Locate the cell with the specified text and output its [X, Y] center coordinate. 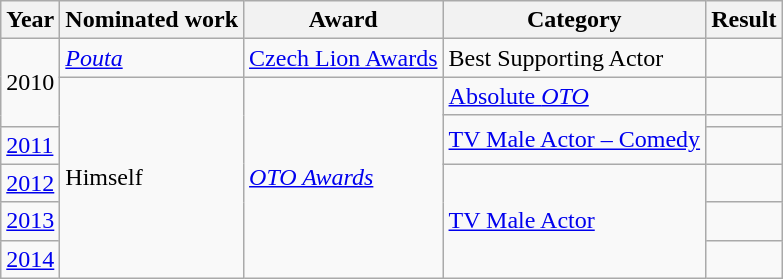
Nominated work [152, 20]
TV Male Actor – Comedy [574, 140]
Absolute OTO [574, 96]
Czech Lion Awards [344, 58]
Best Supporting Actor [574, 58]
Award [344, 20]
TV Male Actor [574, 221]
2013 [30, 221]
Result [744, 20]
2014 [30, 259]
Himself [152, 178]
Year [30, 20]
2011 [30, 145]
OTO Awards [344, 178]
2010 [30, 82]
Category [574, 20]
2012 [30, 183]
Pouta [152, 58]
